Scan for the cell matching the given text and deliver its [x, y] coordinate at center. 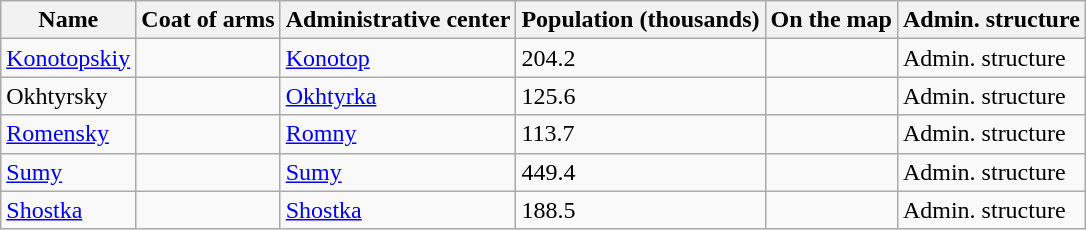
449.4 [640, 172]
113.7 [640, 134]
Konotopskiy [68, 58]
On the map [831, 20]
Okhtyrka [398, 96]
Konotop [398, 58]
Administrative center [398, 20]
Okhtyrsky [68, 96]
Coat of arms [208, 20]
Romny [398, 134]
Romensky [68, 134]
125.6 [640, 96]
Population (thousands) [640, 20]
204.2 [640, 58]
188.5 [640, 210]
Name [68, 20]
